Detect which cell encompasses the target text, then output its (X, Y) center coordinate. 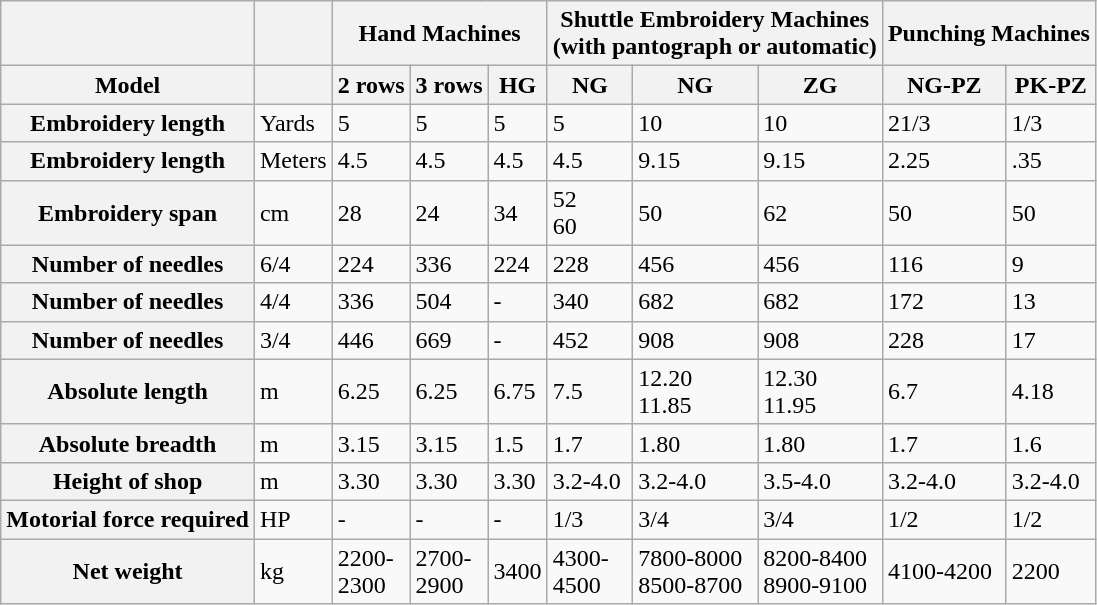
2.25 (944, 161)
13 (1050, 302)
4/4 (293, 302)
Meters (293, 161)
34 (518, 212)
21/3 (944, 123)
Embroidery span (128, 212)
28 (371, 212)
4300-4500 (590, 570)
Absolute length (128, 392)
.35 (1050, 161)
1.5 (518, 443)
17 (1050, 340)
8200-84008900-9100 (820, 570)
669 (449, 340)
2700-2900 (449, 570)
1.6 (1050, 443)
PK-PZ (1050, 85)
7800-80008500-8700 (696, 570)
340 (590, 302)
Motorial force required (128, 519)
3400 (518, 570)
3.5-4.0 (820, 481)
NG-PZ (944, 85)
6.75 (518, 392)
Punching Machines (988, 34)
6.7 (944, 392)
Yards (293, 123)
3 rows (449, 85)
116 (944, 264)
12.2011.85 (696, 392)
Net weight (128, 570)
24 (449, 212)
HP (293, 519)
kg (293, 570)
cm (293, 212)
Height of shop (128, 481)
Absolute breadth (128, 443)
452 (590, 340)
9 (1050, 264)
446 (371, 340)
2200-2300 (371, 570)
Model (128, 85)
62 (820, 212)
2200 (1050, 570)
504 (449, 302)
4100-4200 (944, 570)
Hand Machines (440, 34)
HG (518, 85)
ZG (820, 85)
7.5 (590, 392)
Shuttle Embroidery Machines(with pantograph or automatic) (714, 34)
4.18 (1050, 392)
172 (944, 302)
6/4 (293, 264)
2 rows (371, 85)
5260 (590, 212)
12.3011.95 (820, 392)
